Identify which cell holds the provided text, then report its [x, y] central coordinate. 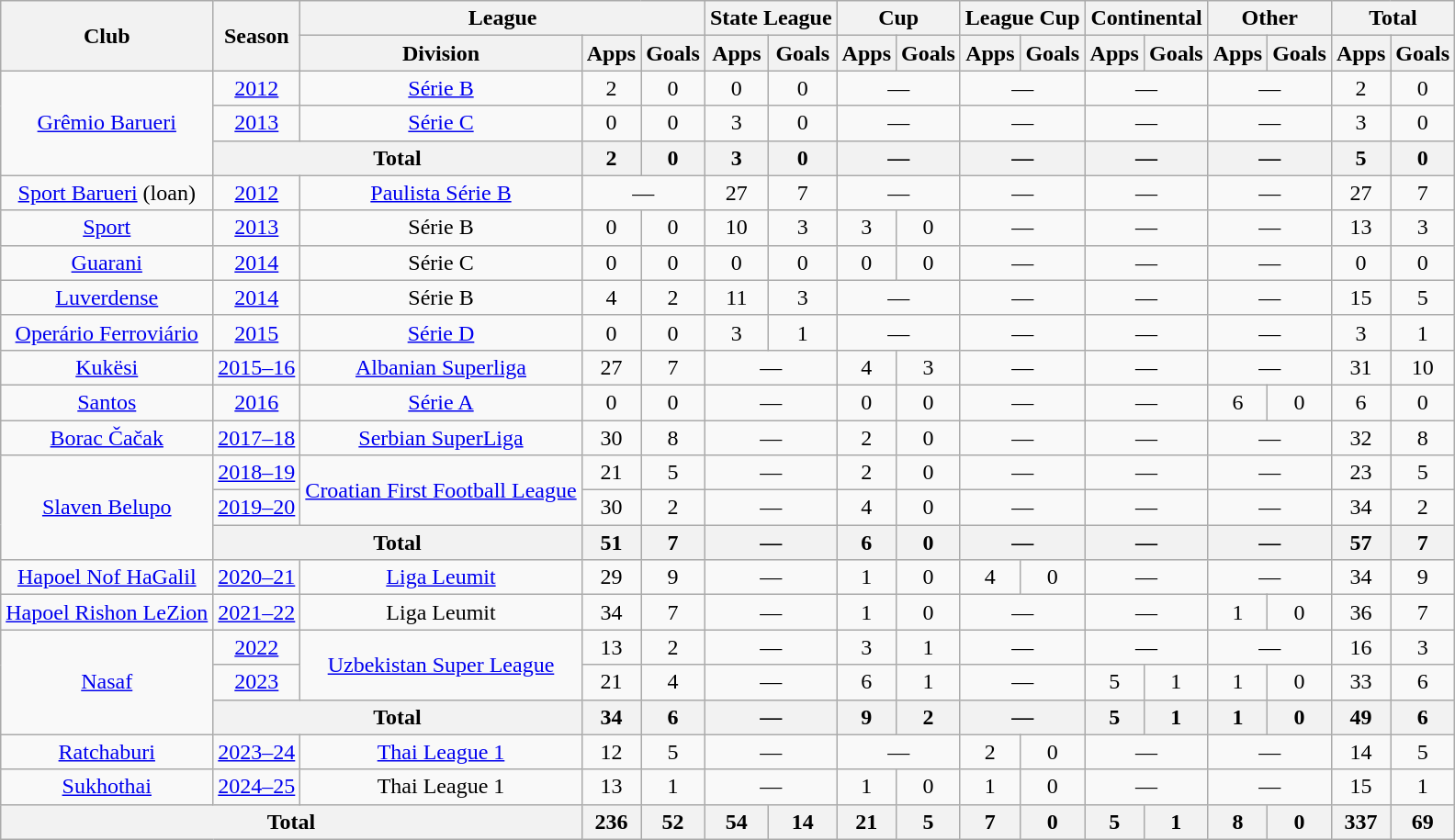
Hapoel Nof HaGalil [107, 577]
Season [257, 36]
2015–16 [257, 367]
337 [1360, 822]
Slaven Belupo [107, 508]
12 [611, 752]
Grêmio Barueri [107, 123]
Division [441, 53]
31 [1360, 367]
2023 [257, 682]
League [503, 18]
Santos [107, 402]
Hapoel Rishon LeZion [107, 612]
Croatian First Football League [441, 490]
Paulista Série B [441, 193]
57 [1360, 543]
Uzbekistan Super League [441, 665]
Club [107, 36]
Cup [898, 18]
Ratchaburi [107, 752]
Sport [107, 228]
52 [673, 822]
32 [1360, 438]
2020–21 [257, 577]
2015 [257, 332]
Guarani [107, 263]
2021–22 [257, 612]
51 [611, 543]
69 [1423, 822]
2024–25 [257, 787]
29 [611, 577]
23 [1360, 473]
11 [737, 297]
Série A [441, 402]
Operário Ferroviário [107, 332]
36 [1360, 612]
League Cup [1022, 18]
16 [1360, 647]
Borac Čačak [107, 438]
State League [771, 18]
2016 [257, 402]
Continental [1146, 18]
33 [1360, 682]
Kukësi [107, 367]
54 [737, 822]
Nasaf [107, 682]
Other [1269, 18]
2018–19 [257, 473]
2022 [257, 647]
236 [611, 822]
Série D [441, 332]
2019–20 [257, 508]
Luverdense [107, 297]
2017–18 [257, 438]
Sport Barueri (loan) [107, 193]
Albanian Superliga [441, 367]
Serbian SuperLiga [441, 438]
2023–24 [257, 752]
49 [1360, 717]
Sukhothai [107, 787]
